Pinpoint the cell where the given text exists, returning its (x, y) midpoint coordinate. 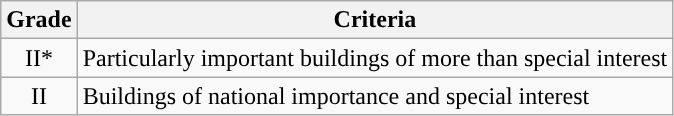
II (39, 96)
Criteria (375, 20)
Grade (39, 20)
Buildings of national importance and special interest (375, 96)
Particularly important buildings of more than special interest (375, 58)
II* (39, 58)
